Extract the [x, y] coordinate from the center of the cell holding the provided text.  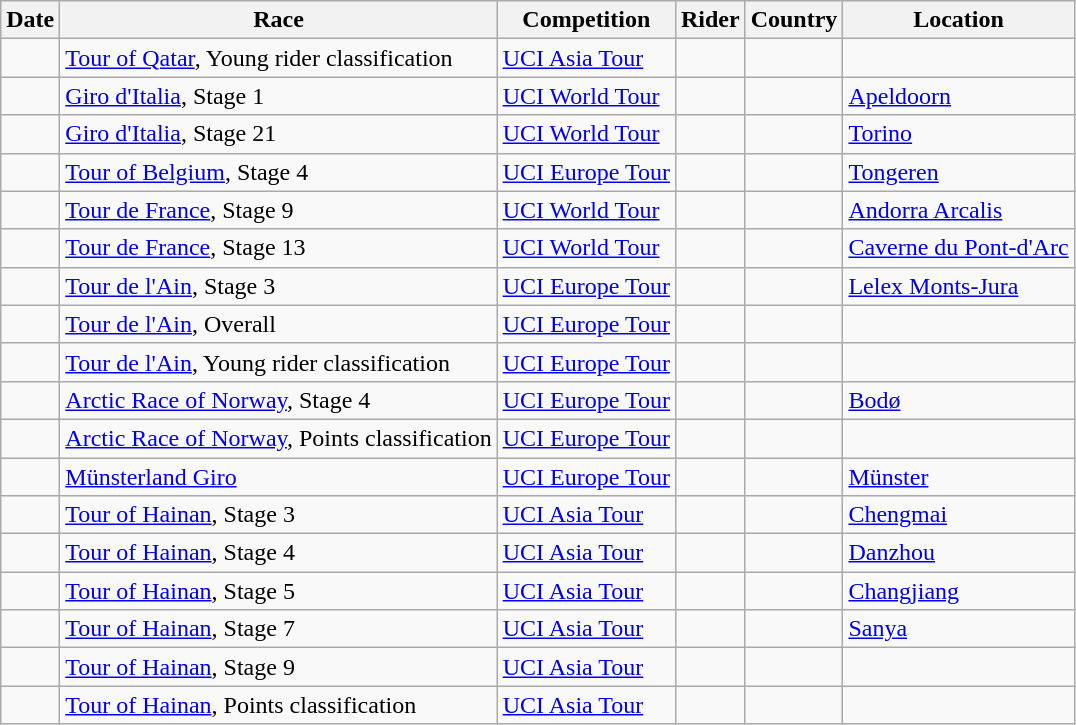
Tour de France, Stage 13 [278, 248]
Münster [958, 477]
Arctic Race of Norway, Stage 4 [278, 400]
Sanya [958, 629]
Giro d'Italia, Stage 21 [278, 134]
Giro d'Italia, Stage 1 [278, 96]
Tour of Hainan, Stage 9 [278, 667]
Andorra Arcalis [958, 210]
Rider [710, 20]
Tour de l'Ain, Stage 3 [278, 286]
Competition [586, 20]
Tour of Belgium, Stage 4 [278, 172]
Tour de France, Stage 9 [278, 210]
Date [30, 20]
Danzhou [958, 553]
Arctic Race of Norway, Points classification [278, 438]
Tour of Hainan, Stage 7 [278, 629]
Country [794, 20]
Tongeren [958, 172]
Tour of Hainan, Points classification [278, 705]
Torino [958, 134]
Tour of Hainan, Stage 4 [278, 553]
Lelex Monts-Jura [958, 286]
Location [958, 20]
Bodø [958, 400]
Caverne du Pont-d'Arc [958, 248]
Tour of Hainan, Stage 5 [278, 591]
Tour of Hainan, Stage 3 [278, 515]
Race [278, 20]
Changjiang [958, 591]
Tour de l'Ain, Overall [278, 324]
Apeldoorn [958, 96]
Münsterland Giro [278, 477]
Tour of Qatar, Young rider classification [278, 58]
Chengmai [958, 515]
Tour de l'Ain, Young rider classification [278, 362]
